From the cell containing the given text, extract its center point as [x, y] coordinate. 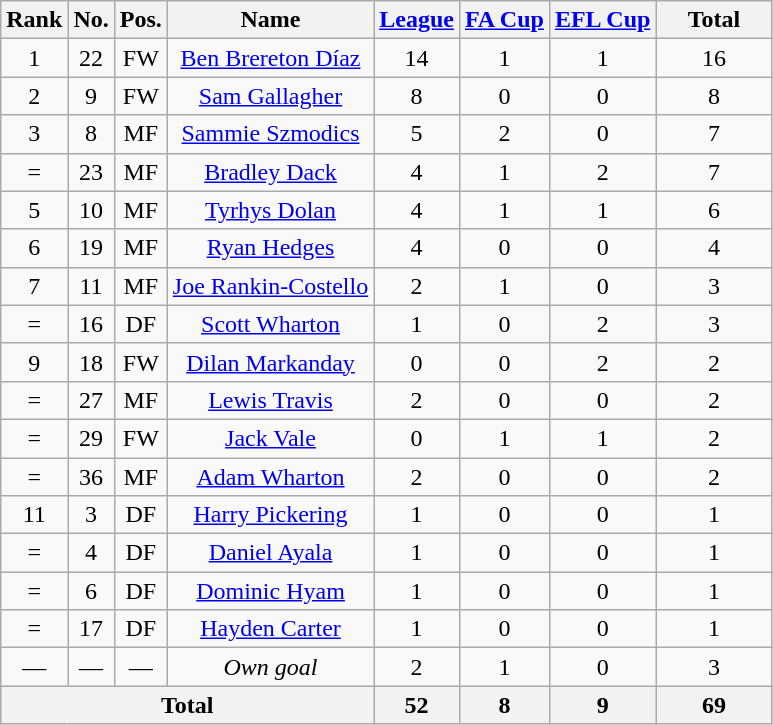
Rank [34, 20]
Jack Vale [270, 438]
Ryan Hedges [270, 248]
Joe Rankin-Costello [270, 286]
Harry Pickering [270, 515]
23 [91, 172]
League [417, 20]
29 [91, 438]
Name [270, 20]
Daniel Ayala [270, 553]
Bradley Dack [270, 172]
10 [91, 210]
22 [91, 58]
FA Cup [504, 20]
No. [91, 20]
Lewis Travis [270, 400]
17 [91, 629]
Dominic Hyam [270, 591]
EFL Cup [602, 20]
Pos. [140, 20]
18 [91, 362]
Own goal [270, 667]
19 [91, 248]
Sammie Szmodics [270, 134]
Scott Wharton [270, 324]
36 [91, 477]
52 [417, 705]
Dilan Markanday [270, 362]
Sam Gallagher [270, 96]
Hayden Carter [270, 629]
27 [91, 400]
14 [417, 58]
Adam Wharton [270, 477]
Tyrhys Dolan [270, 210]
69 [714, 705]
Ben Brereton Díaz [270, 58]
